Determine the [X, Y] coordinate at the center of the cell enclosing the given text.  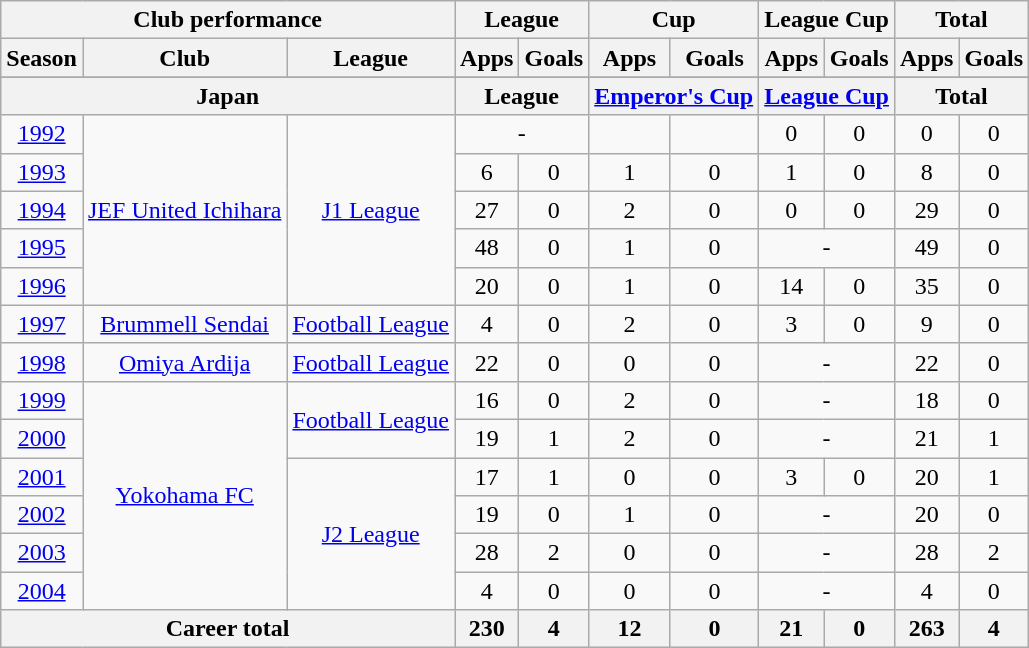
6 [487, 172]
Cup [674, 20]
JEF United Ichihara [184, 210]
J1 League [371, 210]
1992 [42, 134]
1994 [42, 210]
Emperor's Cup [674, 96]
2001 [42, 477]
16 [487, 400]
35 [926, 286]
8 [926, 172]
2004 [42, 591]
1993 [42, 172]
Brummell Sendai [184, 324]
230 [487, 629]
1998 [42, 362]
1997 [42, 324]
Japan [228, 96]
49 [926, 248]
Career total [228, 629]
2003 [42, 553]
9 [926, 324]
Season [42, 58]
17 [487, 477]
Omiya Ardija [184, 362]
263 [926, 629]
2000 [42, 438]
12 [630, 629]
29 [926, 210]
1995 [42, 248]
18 [926, 400]
Club performance [228, 20]
14 [792, 286]
Yokohama FC [184, 495]
J2 League [371, 534]
48 [487, 248]
1999 [42, 400]
1996 [42, 286]
27 [487, 210]
2002 [42, 515]
Club [184, 58]
